Capture the cell that displays the provided text and extract its (X, Y) central coordinate. 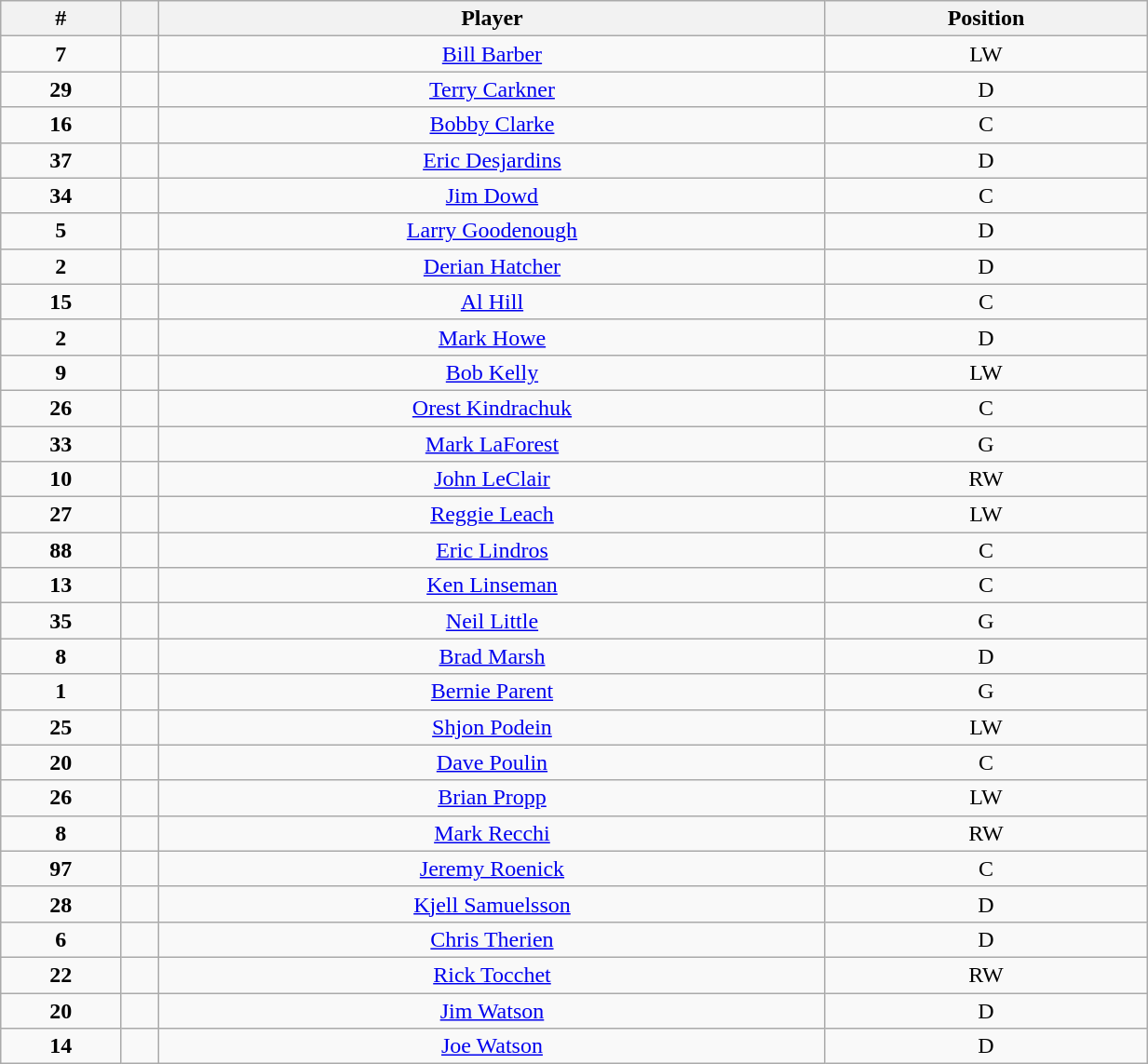
Kjell Samuelsson (493, 904)
Bill Barber (493, 54)
Mark Recchi (493, 833)
13 (61, 586)
Derian Hatcher (493, 266)
Brad Marsh (493, 656)
Brian Propp (493, 798)
10 (61, 479)
28 (61, 904)
Ken Linseman (493, 586)
88 (61, 550)
6 (61, 939)
29 (61, 89)
Eric Lindros (493, 550)
Mark Howe (493, 337)
Position (985, 19)
25 (61, 727)
37 (61, 160)
34 (61, 195)
Orest Kindrachuk (493, 408)
14 (61, 1046)
John LeClair (493, 479)
33 (61, 444)
Al Hill (493, 302)
Larry Goodenough (493, 231)
# (61, 19)
Reggie Leach (493, 515)
Player (493, 19)
9 (61, 372)
Jim Dowd (493, 195)
Mark LaForest (493, 444)
97 (61, 869)
Jim Watson (493, 1010)
7 (61, 54)
1 (61, 692)
Bobby Clarke (493, 125)
Neil Little (493, 621)
35 (61, 621)
Terry Carkner (493, 89)
Bob Kelly (493, 372)
Jeremy Roenick (493, 869)
Rick Tocchet (493, 975)
Eric Desjardins (493, 160)
5 (61, 231)
Dave Poulin (493, 762)
22 (61, 975)
15 (61, 302)
27 (61, 515)
16 (61, 125)
Chris Therien (493, 939)
Bernie Parent (493, 692)
Shjon Podein (493, 727)
Joe Watson (493, 1046)
